From the cell containing the given text, extract its center point as (x, y) coordinate. 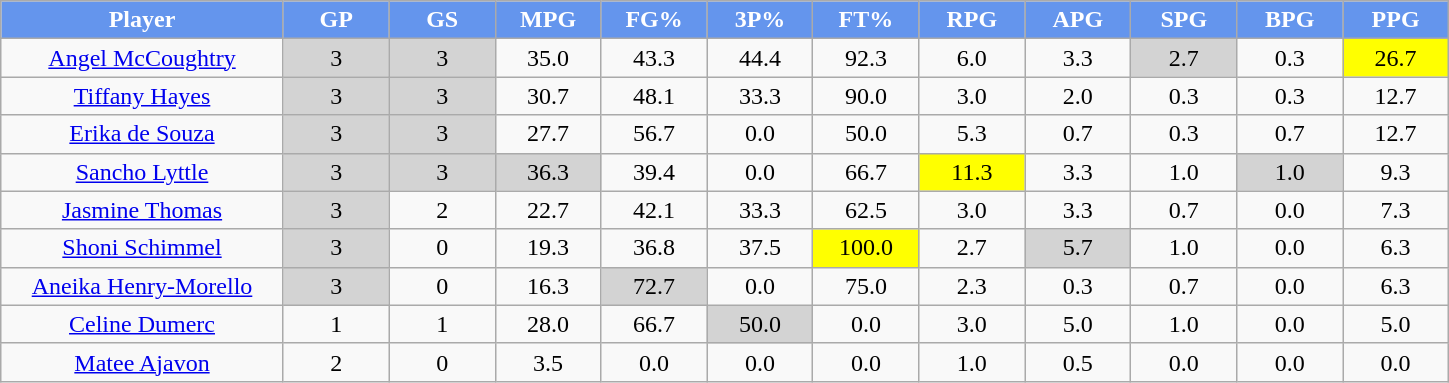
APG (1078, 20)
Shoni Schimmel (142, 248)
7.3 (1396, 210)
3P% (760, 20)
30.7 (548, 96)
100.0 (866, 248)
19.3 (548, 248)
Jasmine Thomas (142, 210)
Matee Ajavon (142, 362)
48.1 (654, 96)
27.7 (548, 134)
56.7 (654, 134)
2.0 (1078, 96)
75.0 (866, 286)
0.5 (1078, 362)
Aneika Henry-Morello (142, 286)
SPG (1184, 20)
37.5 (760, 248)
36.3 (548, 172)
26.7 (1396, 58)
72.7 (654, 286)
5.7 (1078, 248)
GP (336, 20)
Erika de Souza (142, 134)
PPG (1396, 20)
28.0 (548, 324)
22.7 (548, 210)
Angel McCoughtry (142, 58)
9.3 (1396, 172)
39.4 (654, 172)
FG% (654, 20)
FT% (866, 20)
BPG (1290, 20)
MPG (548, 20)
16.3 (548, 286)
44.4 (760, 58)
GS (442, 20)
Sancho Lyttle (142, 172)
11.3 (972, 172)
2.3 (972, 286)
3.5 (548, 362)
5.3 (972, 134)
92.3 (866, 58)
6.0 (972, 58)
90.0 (866, 96)
43.3 (654, 58)
Player (142, 20)
35.0 (548, 58)
42.1 (654, 210)
62.5 (866, 210)
Celine Dumerc (142, 324)
Tiffany Hayes (142, 96)
36.8 (654, 248)
RPG (972, 20)
